Identify which cell holds the provided text, then report its (x, y) central coordinate. 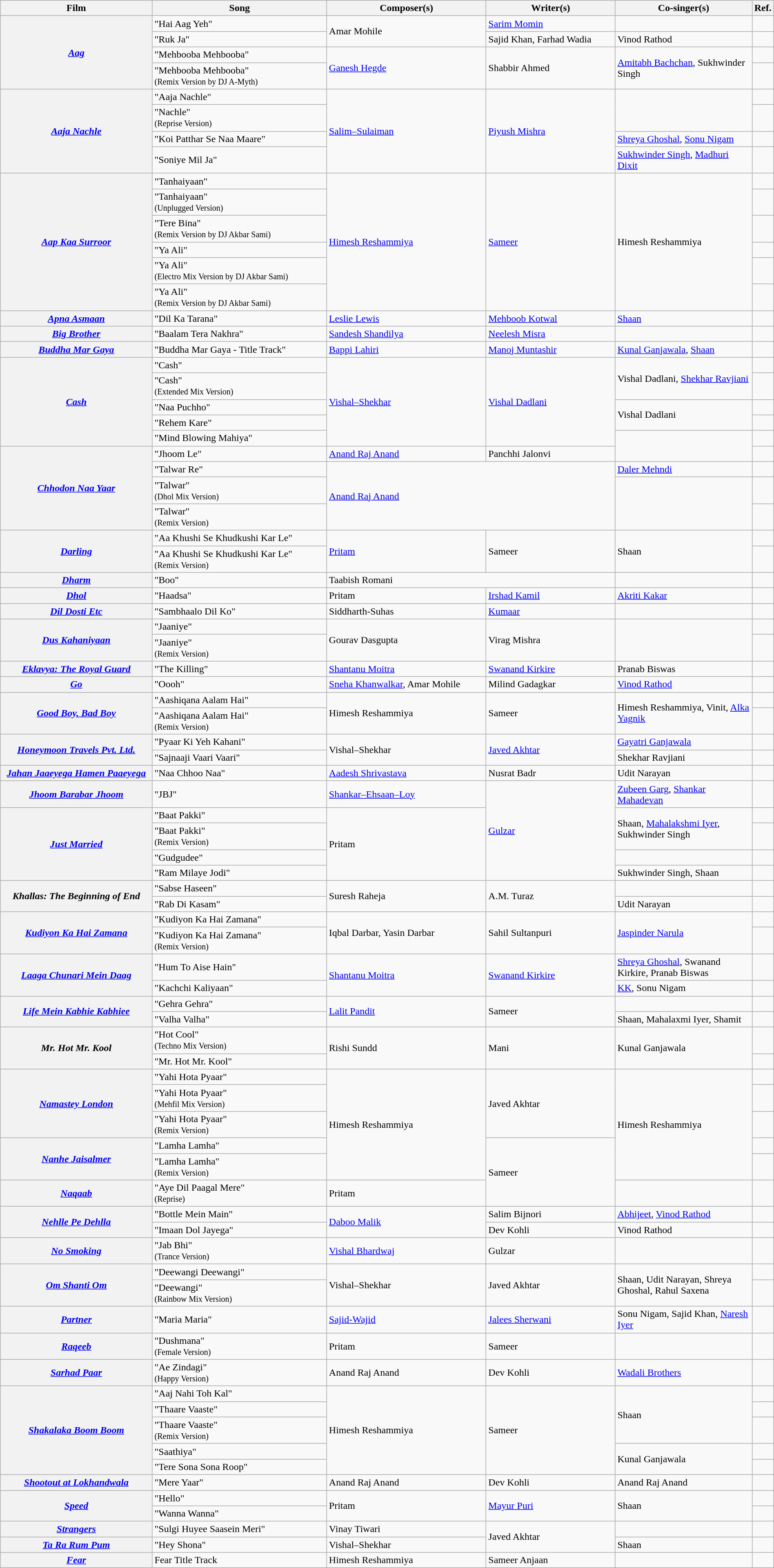
"Nachle"(Reprise Version) (239, 118)
"Ae Zindagi"(Happy Version) (239, 1373)
Ganesh Hegde (407, 68)
"Oooh" (239, 684)
"Baat Pakki"(Remix Version) (239, 836)
"Mere Yaar" (239, 1482)
"Kudiyon Ka Hai Zamana" (239, 920)
Lalit Pandit (407, 1011)
Fear Title Track (239, 1560)
"Deewangi Deewangi" (239, 1272)
Gayatri Ganjawala (683, 742)
"Ram Milaye Jodi" (239, 873)
Chhodon Naa Yaar (76, 488)
Kudiyon Ka Hai Zamana (76, 933)
Akriti Kakar (683, 596)
Salim–Sulaiman (407, 131)
Sukhwinder Singh, Shaan (683, 873)
Shabbir Ahmed (551, 68)
"Hot Cool"(Techno Mix Version) (239, 1040)
Om Shanti Om (76, 1285)
Ref. (763, 8)
"Hey Shona" (239, 1545)
Sukhwinder Singh, Madhuri Dixit (683, 160)
"Tanhaiyaan" (239, 181)
"Aaj Nahi Toh Kal" (239, 1394)
"Yahi Hota Pyaar"(Mehfil Mix Version) (239, 1098)
"Kudiyon Ka Hai Zamana"(Remix Version) (239, 941)
Pranab Biswas (683, 669)
"Ya Ali" (239, 249)
"Deewangi"(Rainbow Mix Version) (239, 1293)
"Buddha Mar Gaya - Title Track" (239, 350)
Sarhad Paar (76, 1373)
"Baalam Tera Nakhra" (239, 334)
Strangers (76, 1529)
Sajid-Wajid (407, 1320)
Sajid Khan, Farhad Wadia (551, 39)
Nusrat Badr (551, 773)
"Ya Ali"(Remix Version by DJ Akbar Sami) (239, 297)
"Wanna Wanna" (239, 1514)
"Tanhaiyaan"(Unplugged Version) (239, 202)
Dhol (76, 596)
Film (76, 8)
"Gehra Gehra" (239, 1004)
Salim Bijnori (551, 1214)
Sarim Momin (551, 24)
"Aa Khushi Se Khudkushi Kar Le" (239, 538)
Nehlle Pe Dehlla (76, 1222)
"Sulgi Huyee Saasein Meri" (239, 1529)
"Hello" (239, 1498)
"Jaaniye"(Remix Version) (239, 648)
Leslie Lewis (407, 318)
Kunal Ganjawala, Shaan (683, 350)
Daler Mehndi (683, 469)
"Sabse Haseen" (239, 889)
Neelesh Misra (551, 334)
Shankar–Ehsaan–Loy (407, 794)
Dil Dosti Etc (76, 611)
Rishi Sundd (407, 1048)
Laaga Chunari Mein Daag (76, 975)
"Valha Valha" (239, 1019)
Taabish Romani (471, 580)
Vishal Bhardwaj (407, 1251)
"Dushmana"(Female Version) (239, 1346)
Amar Mohile (407, 31)
Writer(s) (551, 8)
"Naa Puchho" (239, 407)
"Jaaniye" (239, 627)
Shakalaka Boom Boom (76, 1430)
Big Brother (76, 334)
"Yahi Hota Pyaar" (239, 1077)
Vishal Dadlani, Shekhar Ravjiani (683, 378)
Dus Kahaniyaan (76, 640)
Partner (76, 1320)
"Imaan Dol Jayega" (239, 1230)
Raqeeb (76, 1346)
Aap Kaa Surroor (76, 242)
"Baat Pakki" (239, 815)
Himesh Reshammiya, Vinit, Alka Yagnik (683, 713)
Buddha Mar Gaya (76, 350)
"Hum To Aise Hain" (239, 967)
"Talwar"(Remix Version) (239, 517)
Shootout at Lokhandwala (76, 1482)
Song (239, 8)
"Lamha Lamha"(Remix Version) (239, 1166)
Wadali Brothers (683, 1373)
Sameer Anjaan (551, 1560)
Iqbal Darbar, Yasin Darbar (407, 933)
"Thaare Vaaste" (239, 1409)
"Lamha Lamha" (239, 1145)
Panchhi Jalonvi (551, 454)
"Thaare Vaaste"(Remix Version) (239, 1430)
Daboo Malik (407, 1222)
Mehboob Kotwal (551, 318)
Naqaab (76, 1193)
"Aashiqana Aalam Hai"(Remix Version) (239, 721)
Aaja Nachle (76, 131)
"Bottle Mein Main" (239, 1214)
"Hai Aag Yeh" (239, 24)
Zubeen Garg, Shankar Mahadevan (683, 794)
"Koi Patthar Se Naa Maare" (239, 139)
"Mr. Hot Mr. Kool" (239, 1061)
Good Boy, Bad Boy (76, 713)
Piyush Mishra (551, 131)
Aag (76, 52)
Jalees Sherwani (551, 1320)
Gourav Dasgupta (407, 640)
"Ya Ali"(Electro Mix Version by DJ Akbar Sami) (239, 271)
"Maria Maria" (239, 1320)
"Soniye Mil Ja" (239, 160)
"Yahi Hota Pyaar"(Remix Version) (239, 1125)
Just Married (76, 844)
"Dil Ka Tarana" (239, 318)
"Pyaar Ki Yeh Kahani" (239, 742)
Dharm (76, 580)
Sandesh Shandilya (407, 334)
Fear (76, 1560)
"Gudgudee" (239, 857)
Manoj Muntashir (551, 350)
Eklavya: The Royal Guard (76, 669)
"Mehbooba Mehbooba" (239, 55)
"JBJ" (239, 794)
"Haadsa" (239, 596)
Go (76, 684)
Milind Gadagkar (551, 684)
Sahil Sultanpuri (551, 933)
"Aye Dil Paagal Mere"(Reprise) (239, 1193)
Mani (551, 1048)
Darling (76, 551)
Namastey London (76, 1103)
Aadesh Shrivastava (407, 773)
Shreya Ghoshal, Swanand Kirkire, Pranab Biswas (683, 967)
Abhijeet, Vinod Rathod (683, 1214)
Khallas: The Beginning of End (76, 896)
"Aaja Nachle" (239, 97)
Ta Ra Rum Pum (76, 1545)
"Mehbooba Mehbooba"(Remix Version by DJ A-Myth) (239, 76)
Shekhar Ravjiani (683, 757)
No Smoking (76, 1251)
"Naa Chhoo Naa" (239, 773)
"Rab Di Kasam" (239, 904)
Jhoom Barabar Jhoom (76, 794)
"The Killing" (239, 669)
"Talwar Re" (239, 469)
"Sambhaalo Dil Ko" (239, 611)
"Talwar"(Dhol Mix Version) (239, 490)
Jahan Jaaeyega Hamen Paaeyega (76, 773)
Nanhe Jaisalmer (76, 1159)
Shaan, Mahalakshmi Iyer, Sukhwinder Singh (683, 828)
"Rehem Kare" (239, 423)
Siddharth-Suhas (407, 611)
Shaan, Mahalaxmi Iyer, Shamit (683, 1019)
Suresh Raheja (407, 896)
Apna Asmaan (76, 318)
Amitabh Bachchan, Sukhwinder Singh (683, 68)
Co-singer(s) (683, 8)
"Aa Khushi Se Khudkushi Kar Le"(Remix Version) (239, 559)
KK, Sonu Nigam (683, 988)
"Cash"(Extended Mix Version) (239, 386)
Life Mein Kabhie Kabhiee (76, 1011)
"Cash" (239, 365)
"Boo" (239, 580)
Speed (76, 1506)
Jaspinder Narula (683, 933)
Irshad Kamil (551, 596)
"Ruk Ja" (239, 39)
Virag Mishra (551, 640)
Shreya Ghoshal, Sonu Nigam (683, 139)
Vinay Tiwari (407, 1529)
"Mind Blowing Mahiya" (239, 438)
Composer(s) (407, 8)
"Aashiqana Aalam Hai" (239, 700)
"Sajnaaji Vaari Vaari" (239, 757)
Sonu Nigam, Sajid Khan, Naresh Iyer (683, 1320)
Bappi Lahiri (407, 350)
Honeymoon Travels Pvt. Ltd. (76, 750)
Mayur Puri (551, 1506)
"Kachchi Kaliyaan" (239, 988)
"Tere Bina"(Remix Version by DJ Akbar Sami) (239, 229)
"Jab Bhi"(Trance Version) (239, 1251)
Kumaar (551, 611)
Sneha Khanwalkar, Amar Mohile (407, 684)
Cash (76, 402)
"Jhoom Le" (239, 454)
Shaan, Udit Narayan, Shreya Ghoshal, Rahul Saxena (683, 1285)
"Saathiya" (239, 1451)
Mr. Hot Mr. Kool (76, 1048)
A.M. Turaz (551, 896)
"Tere Sona Sona Roop" (239, 1467)
